Detect which cell encompasses the target text, then output its (x, y) center coordinate. 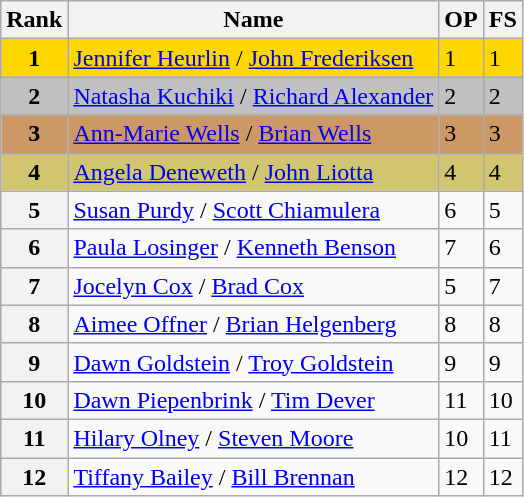
FS (502, 20)
Paula Losinger / Kenneth Benson (254, 248)
Hilary Olney / Steven Moore (254, 438)
Dawn Piepenbrink / Tim Dever (254, 400)
Jennifer Heurlin / John Frederiksen (254, 58)
Natasha Kuchiki / Richard Alexander (254, 96)
Angela Deneweth / John Liotta (254, 172)
Ann-Marie Wells / Brian Wells (254, 134)
Name (254, 20)
Dawn Goldstein / Troy Goldstein (254, 362)
Jocelyn Cox / Brad Cox (254, 286)
Susan Purdy / Scott Chiamulera (254, 210)
Tiffany Bailey / Bill Brennan (254, 477)
Rank (34, 20)
OP (461, 20)
Aimee Offner / Brian Helgenberg (254, 324)
